Detect which cell encompasses the target text, then output its (X, Y) center coordinate. 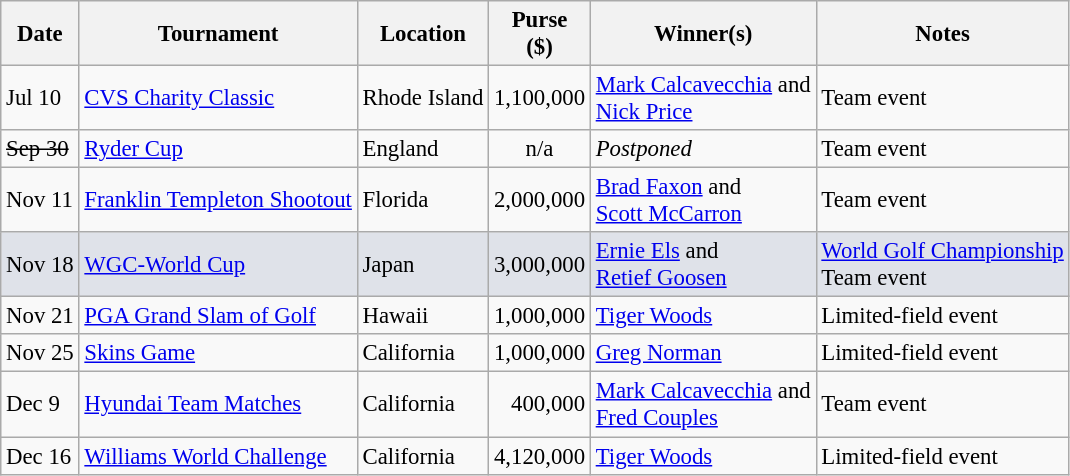
400,000 (540, 404)
Nov 21 (40, 316)
Skins Game (218, 353)
4,120,000 (540, 456)
Purse($) (540, 34)
Location (422, 34)
Brad Faxon and Scott McCarron (703, 200)
Franklin Templeton Shootout (218, 200)
Notes (942, 34)
Ernie Els and Retief Goosen (703, 264)
Hawaii (422, 316)
1,100,000 (540, 98)
Date (40, 34)
Nov 18 (40, 264)
Ryder Cup (218, 149)
Hyundai Team Matches (218, 404)
Williams World Challenge (218, 456)
Tournament (218, 34)
Sep 30 (40, 149)
2,000,000 (540, 200)
World Golf ChampionshipTeam event (942, 264)
Mark Calcavecchia and Nick Price (703, 98)
Nov 11 (40, 200)
Postponed (703, 149)
Florida (422, 200)
CVS Charity Classic (218, 98)
Mark Calcavecchia and Fred Couples (703, 404)
n/a (540, 149)
Rhode Island (422, 98)
PGA Grand Slam of Golf (218, 316)
Jul 10 (40, 98)
WGC-World Cup (218, 264)
Dec 16 (40, 456)
Nov 25 (40, 353)
3,000,000 (540, 264)
Winner(s) (703, 34)
Greg Norman (703, 353)
Japan (422, 264)
Dec 9 (40, 404)
England (422, 149)
